Capture the cell that displays the provided text and extract its (x, y) central coordinate. 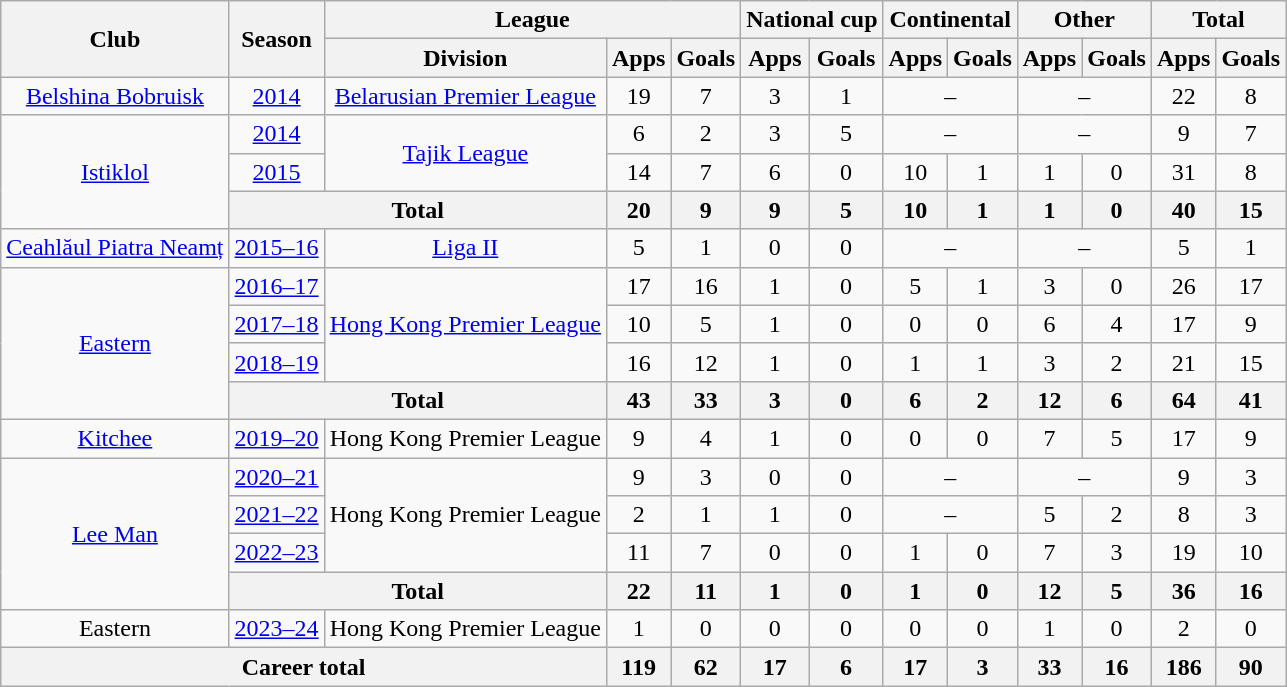
2021–22 (276, 515)
20 (638, 210)
National cup (812, 20)
186 (1183, 667)
Season (276, 39)
119 (638, 667)
Ceahlăul Piatra Neamț (115, 248)
League (532, 20)
31 (1183, 172)
64 (1183, 400)
2018–19 (276, 362)
14 (638, 172)
2017–18 (276, 324)
2015 (276, 172)
Tajik League (465, 153)
43 (638, 400)
2015–16 (276, 248)
40 (1183, 210)
Liga II (465, 248)
2020–21 (276, 477)
2023–24 (276, 629)
2022–23 (276, 553)
36 (1183, 591)
26 (1183, 286)
Other (1084, 20)
Belarusian Premier League (465, 96)
90 (1251, 667)
Belshina Bobruisk (115, 96)
Lee Man (115, 534)
21 (1183, 362)
Division (465, 58)
Career total (304, 667)
62 (706, 667)
Istiklol (115, 172)
2016–17 (276, 286)
Continental (950, 20)
2019–20 (276, 438)
41 (1251, 400)
Kitchee (115, 438)
Club (115, 39)
